Find where the given text appears and provide that cell's center as (X, Y) coordinate. 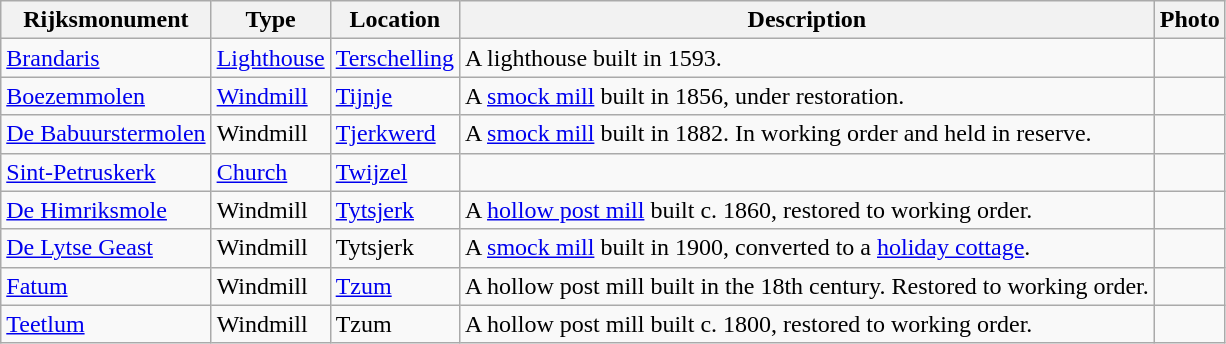
De Himriksmole (106, 210)
Church (270, 172)
Teetlum (106, 324)
Boezemmolen (106, 96)
A hollow post mill built in the 18th century. Restored to working order. (808, 286)
Twijzel (394, 172)
A hollow post mill built c. 1800, restored to working order. (808, 324)
A hollow post mill built c. 1860, restored to working order. (808, 210)
De Babuurstermolen (106, 134)
A smock mill built in 1900, converted to a holiday cottage. (808, 248)
Type (270, 20)
A smock mill built in 1882. In working order and held in reserve. (808, 134)
Lighthouse (270, 58)
Fatum (106, 286)
Location (394, 20)
A lighthouse built in 1593. (808, 58)
Rijksmonument (106, 20)
Sint-Petruskerk (106, 172)
Description (808, 20)
Brandaris (106, 58)
Tjerkwerd (394, 134)
De Lytse Geast (106, 248)
Photo (1190, 20)
Tijnje (394, 96)
A smock mill built in 1856, under restoration. (808, 96)
Terschelling (394, 58)
